For the text-containing cell, return its midpoint in (x, y) coordinate format. 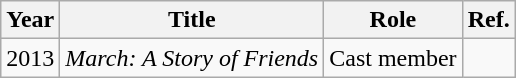
Cast member (393, 58)
March: A Story of Friends (192, 58)
2013 (30, 58)
Year (30, 20)
Role (393, 20)
Title (192, 20)
Ref. (488, 20)
